Output the [X, Y] coordinate of the center of the cell containing the given text.  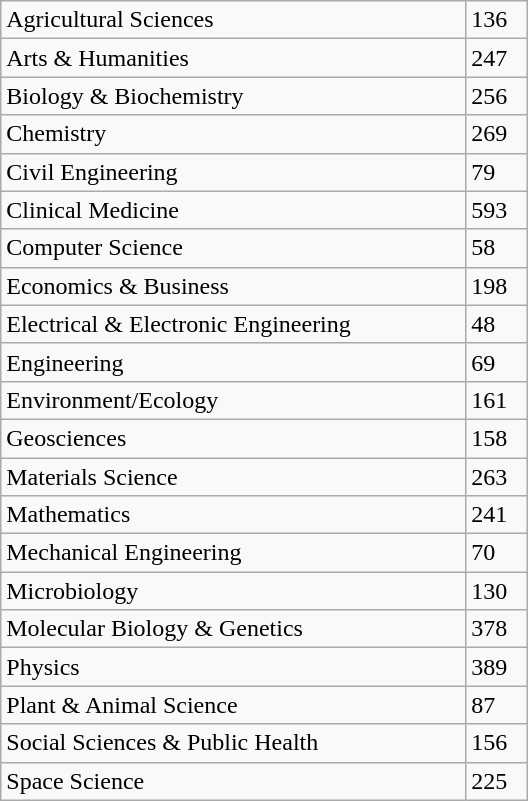
269 [497, 134]
Materials Science [234, 477]
Microbiology [234, 591]
Engineering [234, 362]
158 [497, 438]
389 [497, 667]
593 [497, 210]
225 [497, 781]
Molecular Biology & Genetics [234, 629]
161 [497, 400]
Electrical & Electronic Engineering [234, 324]
79 [497, 172]
247 [497, 58]
Arts & Humanities [234, 58]
130 [497, 591]
Plant & Animal Science [234, 705]
Mathematics [234, 515]
Physics [234, 667]
198 [497, 286]
Geosciences [234, 438]
Chemistry [234, 134]
48 [497, 324]
Agricultural Sciences [234, 20]
Computer Science [234, 248]
58 [497, 248]
Civil Engineering [234, 172]
156 [497, 743]
Biology & Biochemistry [234, 96]
69 [497, 362]
70 [497, 553]
Mechanical Engineering [234, 553]
87 [497, 705]
Social Sciences & Public Health [234, 743]
263 [497, 477]
241 [497, 515]
378 [497, 629]
Economics & Business [234, 286]
Environment/Ecology [234, 400]
256 [497, 96]
Space Science [234, 781]
136 [497, 20]
Clinical Medicine [234, 210]
